For the text-containing cell, return its midpoint in [X, Y] coordinate format. 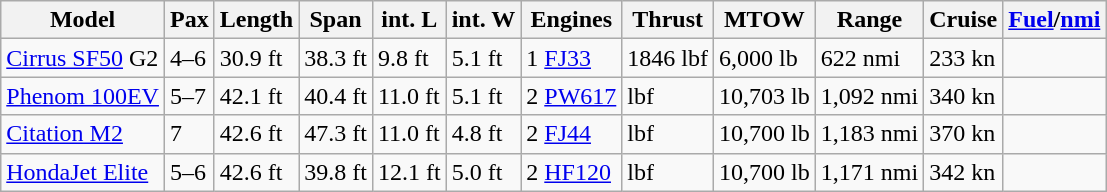
Model [83, 20]
9.8 ft [409, 58]
6,000 lb [765, 58]
39.8 ft [336, 172]
Length [256, 20]
2 FJ44 [572, 134]
1846 lbf [668, 58]
38.3 ft [336, 58]
Cruise [964, 20]
1,171 nmi [869, 172]
int. W [484, 20]
5–7 [189, 96]
42.1 ft [256, 96]
622 nmi [869, 58]
2 PW617 [572, 96]
Engines [572, 20]
30.9 ft [256, 58]
Span [336, 20]
Pax [189, 20]
1,092 nmi [869, 96]
342 kn [964, 172]
MTOW [765, 20]
Cirrus SF50 G2 [83, 58]
370 kn [964, 134]
1 FJ33 [572, 58]
4–6 [189, 58]
5.0 ft [484, 172]
Range [869, 20]
Phenom 100EV [83, 96]
47.3 ft [336, 134]
340 kn [964, 96]
12.1 ft [409, 172]
Fuel/nmi [1054, 20]
2 HF120 [572, 172]
233 kn [964, 58]
5–6 [189, 172]
1,183 nmi [869, 134]
HondaJet Elite [83, 172]
7 [189, 134]
4.8 ft [484, 134]
10,703 lb [765, 96]
Thrust [668, 20]
int. L [409, 20]
Citation M2 [83, 134]
40.4 ft [336, 96]
